Locate the cell with the specified text and output its (X, Y) center coordinate. 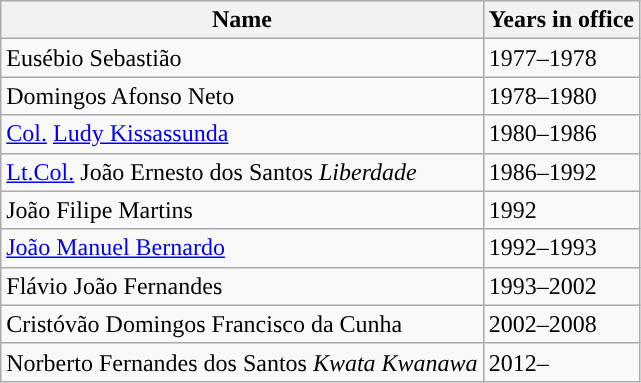
João Filipe Martins (242, 210)
1977–1978 (561, 58)
2012– (561, 362)
1980–1986 (561, 134)
Flávio João Fernandes (242, 286)
1992–1993 (561, 248)
Domingos Afonso Neto (242, 96)
Lt.Col. João Ernesto dos Santos Liberdade (242, 172)
Col. Ludy Kissassunda (242, 134)
1986–1992 (561, 172)
1993–2002 (561, 286)
2002–2008 (561, 324)
Name (242, 20)
João Manuel Bernardo (242, 248)
1992 (561, 210)
1978–1980 (561, 96)
Norberto Fernandes dos Santos Kwata Kwanawa (242, 362)
Eusébio Sebastião (242, 58)
Years in office (561, 20)
Cristóvão Domingos Francisco da Cunha (242, 324)
